Capture the cell that displays the provided text and extract its (x, y) central coordinate. 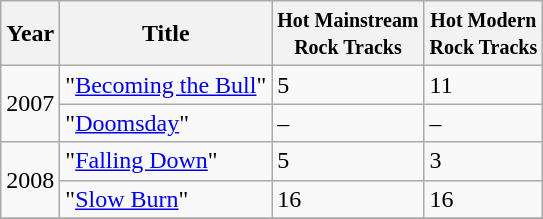
"Slow Burn" (166, 199)
Hot ModernRock Tracks (484, 34)
2007 (30, 104)
Title (166, 34)
2008 (30, 180)
11 (484, 85)
Year (30, 34)
"Becoming the Bull" (166, 85)
"Falling Down" (166, 161)
3 (484, 161)
"Doomsday" (166, 123)
Hot MainstreamRock Tracks (348, 34)
